Extract the [x, y] coordinate from the center of the cell holding the provided text.  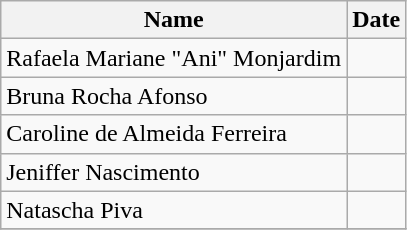
Caroline de Almeida Ferreira [174, 134]
Jeniffer Nascimento [174, 172]
Name [174, 20]
Rafaela Mariane "Ani" Monjardim [174, 58]
Date [376, 20]
Bruna Rocha Afonso [174, 96]
Natascha Piva [174, 210]
